Return (x, y) of the center of cell containing provided text 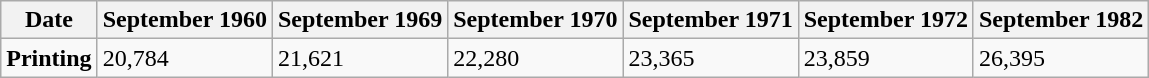
September 1970 (536, 20)
Date (49, 20)
23,365 (710, 58)
September 1969 (360, 20)
Printing (49, 58)
September 1982 (1060, 20)
23,859 (886, 58)
26,395 (1060, 58)
September 1960 (184, 20)
20,784 (184, 58)
September 1972 (886, 20)
22,280 (536, 58)
21,621 (360, 58)
September 1971 (710, 20)
